Scan for the cell matching the given text and deliver its [X, Y] coordinate at center. 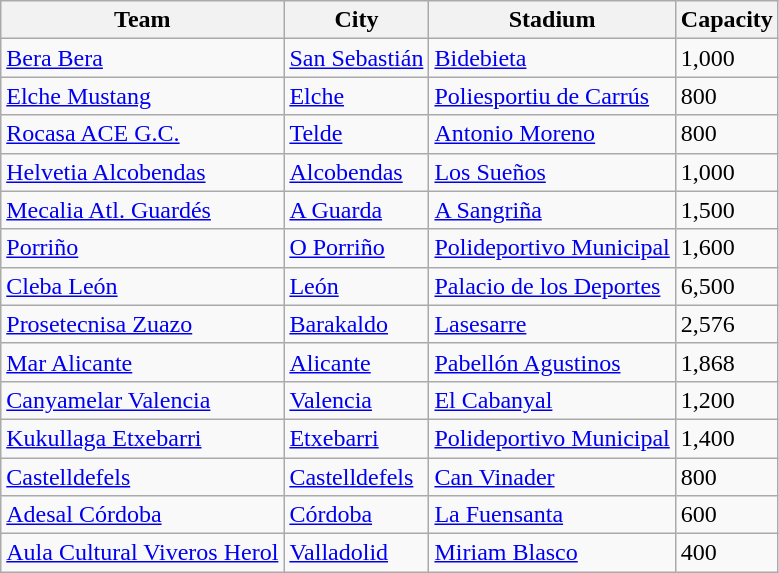
Lasesarre [552, 324]
O Porriño [356, 248]
Palacio de los Deportes [552, 286]
Bidebieta [552, 58]
Bera Bera [142, 58]
Porriño [142, 248]
Etxebarri [356, 438]
Mar Alicante [142, 362]
A Sangriña [552, 210]
El Cabanyal [552, 400]
Capacity [726, 20]
Valencia [356, 400]
400 [726, 553]
1,600 [726, 248]
Prosetecnisa Zuazo [142, 324]
Adesal Córdoba [142, 515]
Barakaldo [356, 324]
1,500 [726, 210]
A Guarda [356, 210]
Can Vinader [552, 477]
Elche [356, 96]
San Sebastián [356, 58]
Pabellón Agustinos [552, 362]
Helvetia Alcobendas [142, 172]
6,500 [726, 286]
La Fuensanta [552, 515]
Canyamelar Valencia [142, 400]
Team [142, 20]
Mecalia Atl. Guardés [142, 210]
Antonio Moreno [552, 134]
2,576 [726, 324]
Poliesportiu de Carrús [552, 96]
1,400 [726, 438]
Telde [356, 134]
600 [726, 515]
León [356, 286]
City [356, 20]
1,868 [726, 362]
Stadium [552, 20]
Alcobendas [356, 172]
Valladolid [356, 553]
Los Sueños [552, 172]
Elche Mustang [142, 96]
Alicante [356, 362]
Aula Cultural Viveros Herol [142, 553]
Cleba León [142, 286]
1,200 [726, 400]
Córdoba [356, 515]
Kukullaga Etxebarri [142, 438]
Miriam Blasco [552, 553]
Rocasa ACE G.C. [142, 134]
